Pinpoint the cell where the given text exists, returning its [x, y] midpoint coordinate. 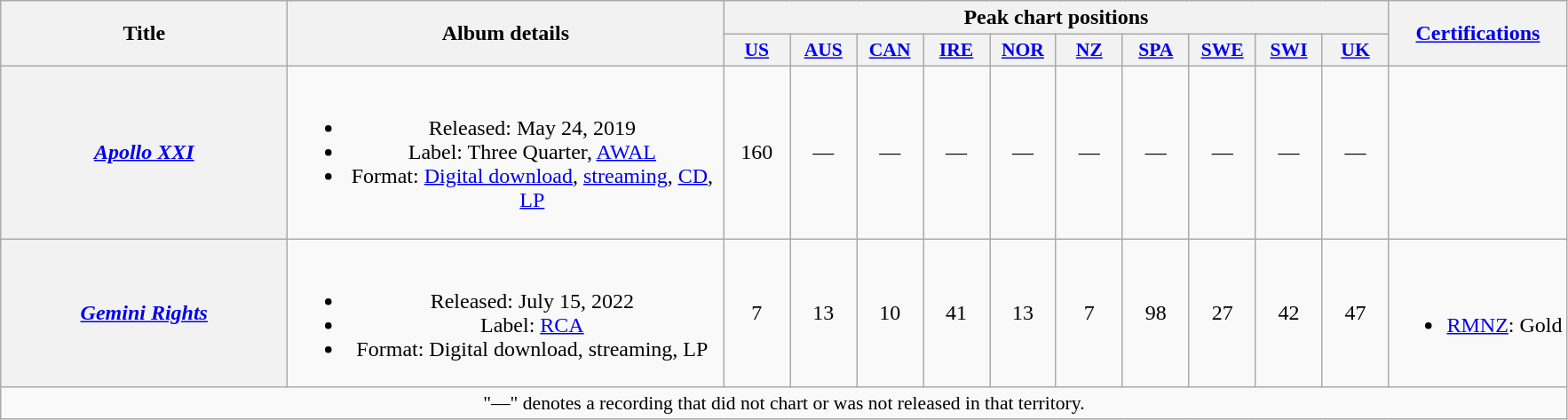
Released: July 15, 2022Label: RCAFormat: Digital download, streaming, LP [506, 313]
IRE [957, 51]
Title [144, 34]
Gemini Rights [144, 313]
42 [1289, 313]
UK [1355, 51]
Apollo XXI [144, 152]
NOR [1023, 51]
SPA [1156, 51]
RMNZ: Gold [1477, 313]
160 [756, 152]
AUS [824, 51]
"—" denotes a recording that did not chart or was not released in that territory. [784, 403]
SWE [1222, 51]
Released: May 24, 2019Label: Three Quarter, AWALFormat: Digital download, streaming, CD, LP [506, 152]
41 [957, 313]
27 [1222, 313]
CAN [890, 51]
98 [1156, 313]
Certifications [1477, 34]
47 [1355, 313]
NZ [1089, 51]
SWI [1289, 51]
10 [890, 313]
Peak chart positions [1057, 18]
US [756, 51]
Album details [506, 34]
